Determine the [x, y] coordinate at the center of the cell enclosing the given text.  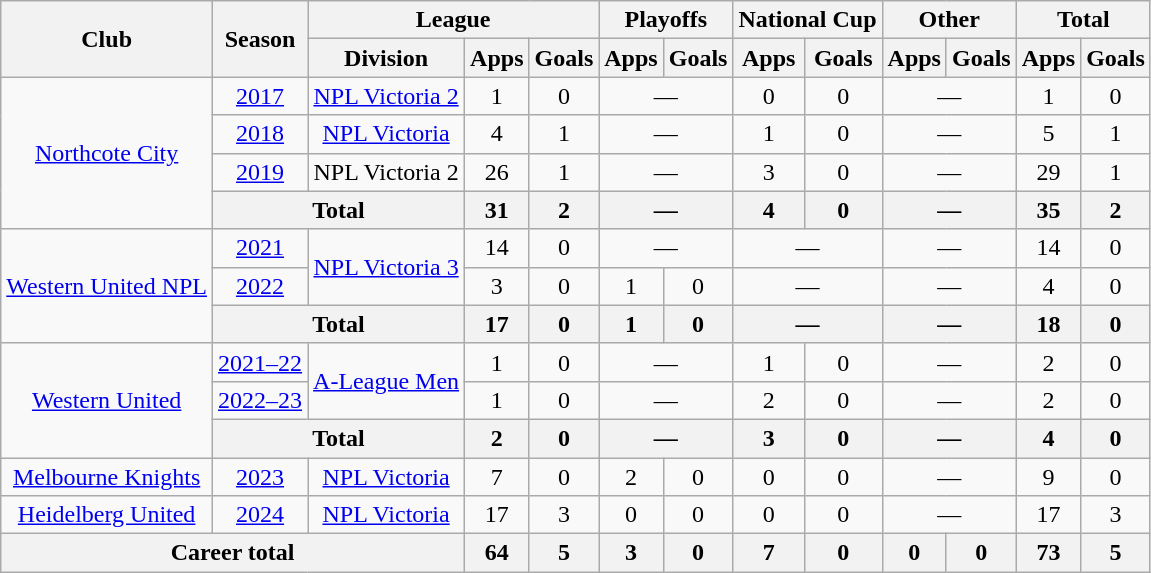
Western United NPL [107, 286]
35 [1048, 210]
73 [1048, 553]
Playoffs [666, 20]
Club [107, 39]
Other [949, 20]
2019 [260, 172]
2022–23 [260, 400]
Division [386, 58]
Northcote City [107, 153]
Career total [233, 553]
2023 [260, 477]
National Cup [808, 20]
Season [260, 39]
2018 [260, 134]
A-League Men [386, 381]
64 [497, 553]
2017 [260, 96]
NPL Victoria 3 [386, 267]
2022 [260, 286]
2021–22 [260, 362]
Melbourne Knights [107, 477]
Heidelberg United [107, 515]
26 [497, 172]
Western United [107, 400]
League [454, 20]
2024 [260, 515]
2021 [260, 248]
18 [1048, 324]
29 [1048, 172]
31 [497, 210]
9 [1048, 477]
